From the cell containing the given text, extract its center point as [X, Y] coordinate. 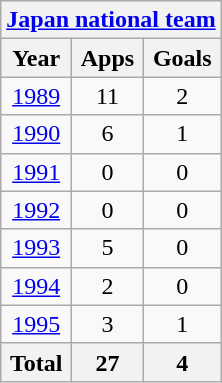
6 [108, 134]
1991 [36, 172]
1992 [36, 210]
Apps [108, 58]
4 [182, 362]
1990 [36, 134]
Year [36, 58]
1993 [36, 248]
1994 [36, 286]
1989 [36, 96]
Goals [182, 58]
11 [108, 96]
1995 [36, 324]
5 [108, 248]
27 [108, 362]
3 [108, 324]
Total [36, 362]
Japan national team [111, 20]
